Detect which cell encompasses the target text, then output its (X, Y) center coordinate. 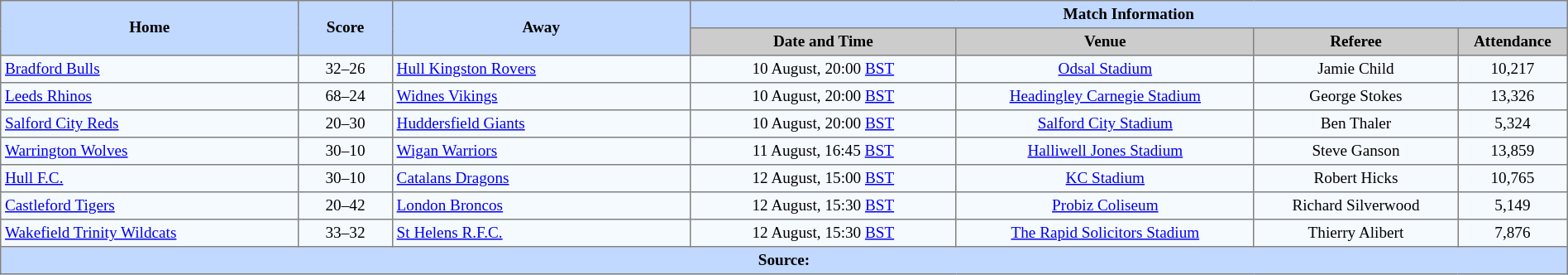
Jamie Child (1355, 70)
Leeds Rhinos (150, 96)
Home (150, 28)
Castleford Tigers (150, 205)
10,765 (1513, 179)
Source: (784, 260)
Salford City Reds (150, 124)
5,149 (1513, 205)
St Helens R.F.C. (541, 234)
Richard Silverwood (1355, 205)
Odsal Stadium (1105, 70)
Away (541, 28)
7,876 (1513, 234)
Huddersfield Giants (541, 124)
Attendance (1513, 41)
10,217 (1513, 70)
KC Stadium (1105, 179)
Salford City Stadium (1105, 124)
Wigan Warriors (541, 151)
13,326 (1513, 96)
Hull Kingston Rovers (541, 70)
32–26 (346, 70)
The Rapid Solicitors Stadium (1105, 234)
12 August, 15:00 BST (823, 179)
Thierry Alibert (1355, 234)
Score (346, 28)
Venue (1105, 41)
Date and Time (823, 41)
Hull F.C. (150, 179)
Headingley Carnegie Stadium (1105, 96)
Steve Ganson (1355, 151)
Probiz Coliseum (1105, 205)
London Broncos (541, 205)
Warrington Wolves (150, 151)
20–30 (346, 124)
Referee (1355, 41)
5,324 (1513, 124)
13,859 (1513, 151)
68–24 (346, 96)
Widnes Vikings (541, 96)
33–32 (346, 234)
Wakefield Trinity Wildcats (150, 234)
Match Information (1128, 15)
20–42 (346, 205)
Halliwell Jones Stadium (1105, 151)
11 August, 16:45 BST (823, 151)
Robert Hicks (1355, 179)
George Stokes (1355, 96)
Catalans Dragons (541, 179)
Ben Thaler (1355, 124)
Bradford Bulls (150, 70)
